For the text-containing cell, return its midpoint in [x, y] coordinate format. 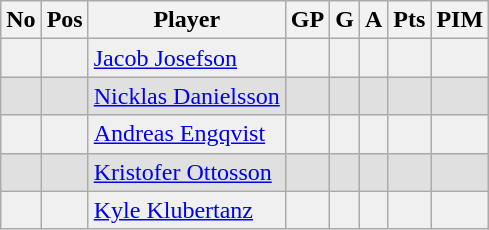
Kyle Klubertanz [186, 210]
Jacob Josefson [186, 58]
Kristofer Ottosson [186, 172]
Pts [410, 20]
Player [186, 20]
G [345, 20]
A [373, 20]
Andreas Engqvist [186, 134]
GP [307, 20]
Pos [64, 20]
PIM [460, 20]
Nicklas Danielsson [186, 96]
No [21, 20]
